Determine the (X, Y) coordinate at the center of the cell enclosing the given text.  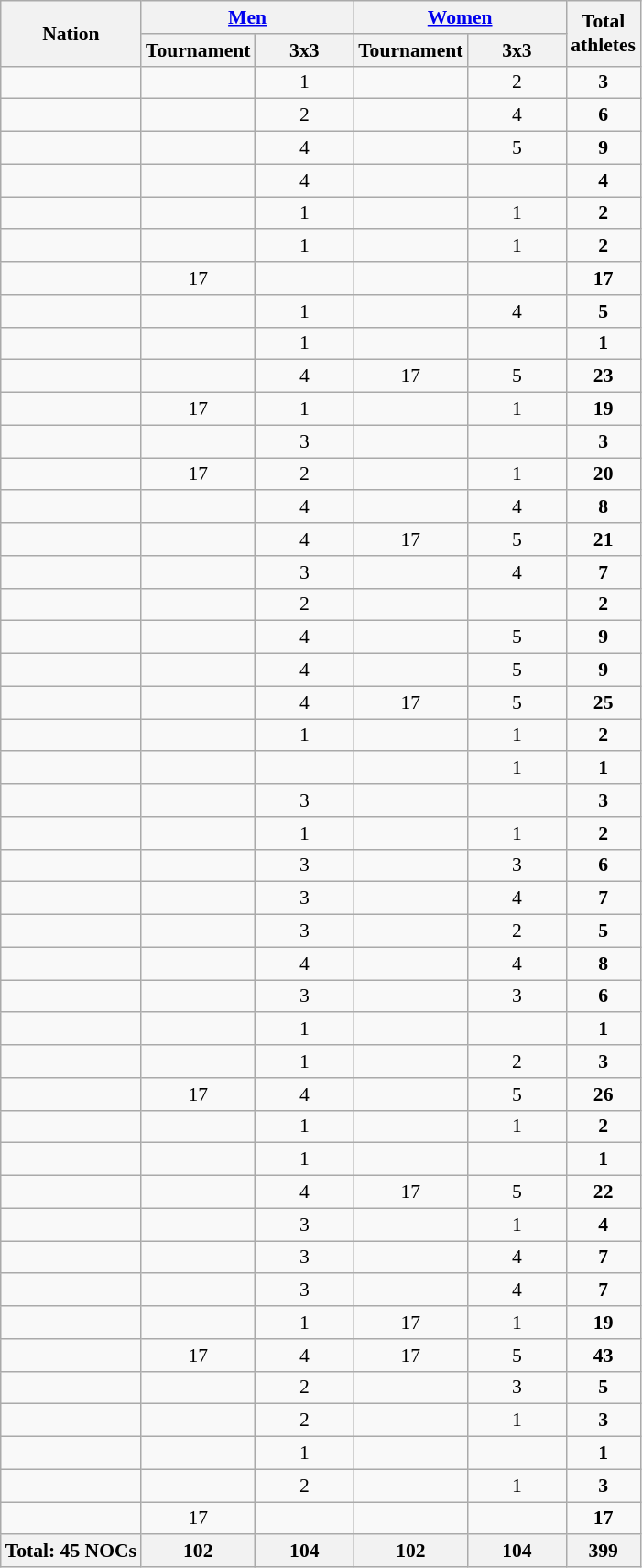
Nation (71, 33)
26 (603, 1094)
399 (603, 1552)
22 (603, 1192)
20 (603, 474)
25 (603, 702)
23 (603, 376)
Men (247, 17)
Totalathletes (603, 33)
43 (603, 1356)
21 (603, 539)
Total: 45 NOCs (71, 1552)
Women (460, 17)
